Return (x, y) of the center of cell containing provided text 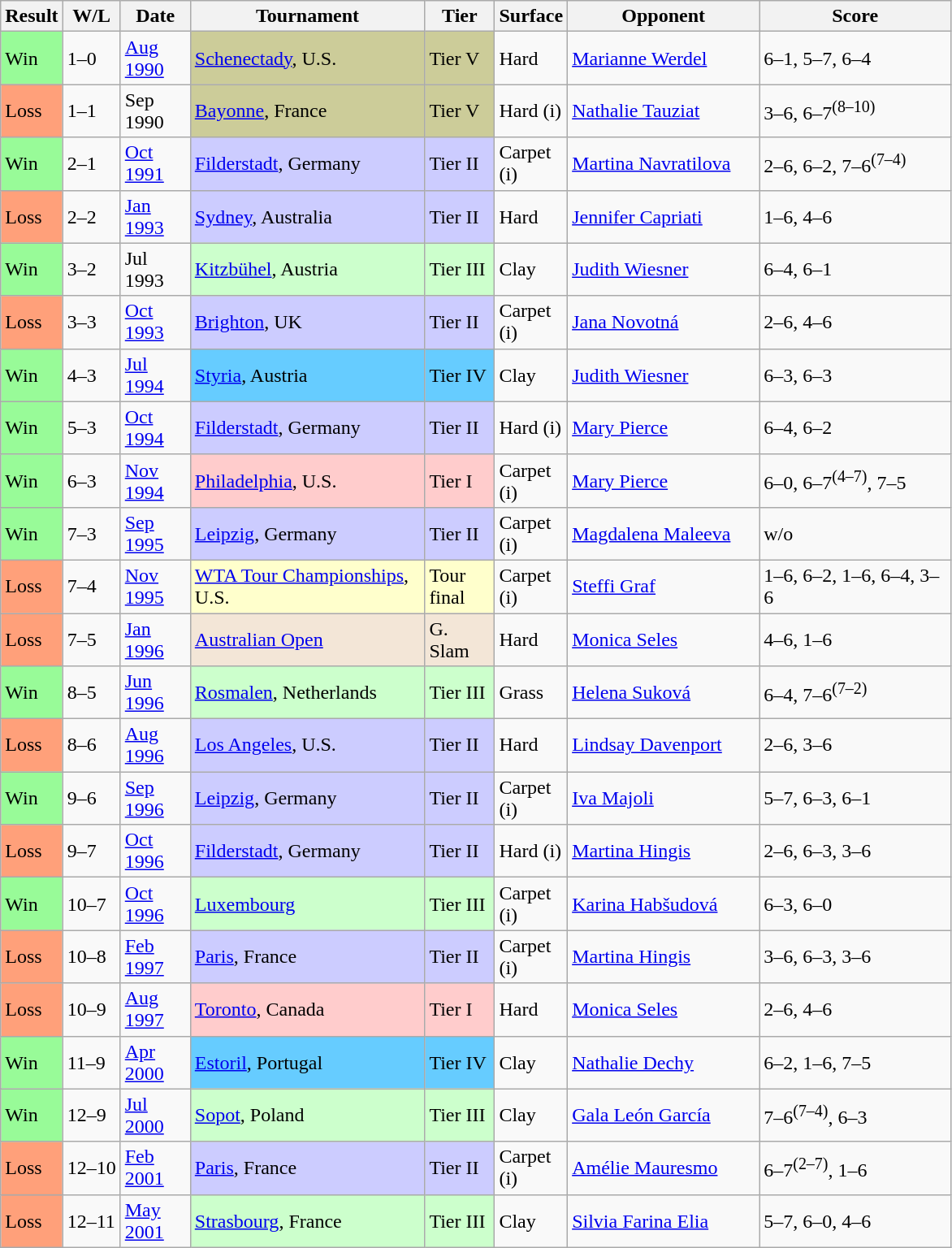
Date (155, 16)
Nathalie Tauziat (664, 110)
11–9 (91, 1063)
Kitzbühel, Austria (307, 270)
May 2001 (155, 1220)
Surface (531, 16)
Tournament (307, 16)
2–2 (91, 216)
7–6(7–4), 6–3 (855, 1115)
w/o (855, 533)
4–6, 1–6 (855, 639)
7–5 (91, 639)
Jennifer Capriati (664, 216)
Brighton, UK (307, 322)
12–9 (91, 1115)
Jul 1993 (155, 270)
Jana Novotná (664, 322)
Result (32, 16)
Tier (460, 16)
5–7, 6–3, 6–1 (855, 798)
6–2, 1–6, 7–5 (855, 1063)
6–3, 6–0 (855, 903)
Sep 1995 (155, 533)
Steffi Graf (664, 587)
Strasbourg, France (307, 1220)
Jul 2000 (155, 1115)
Sep 1990 (155, 110)
5–3 (91, 427)
2–6, 6–2, 7–6(7–4) (855, 164)
3–6, 6–3, 3–6 (855, 957)
Bayonne, France (307, 110)
1–1 (91, 110)
Oct 1993 (155, 322)
5–7, 6–0, 4–6 (855, 1220)
Sep 1996 (155, 798)
8–6 (91, 746)
Sydney, Australia (307, 216)
Feb 1997 (155, 957)
1–6, 4–6 (855, 216)
Opponent (664, 16)
Schenectady, U.S. (307, 58)
12–11 (91, 1220)
Marianne Werdel (664, 58)
2–1 (91, 164)
Styria, Austria (307, 375)
1–0 (91, 58)
Jul 1994 (155, 375)
Australian Open (307, 639)
Silvia Farina Elia (664, 1220)
Karina Habšudová (664, 903)
Jan 1996 (155, 639)
Iva Majoli (664, 798)
W/L (91, 16)
Nov 1995 (155, 587)
Score (855, 16)
WTA Tour Championships, U.S. (307, 587)
Aug 1996 (155, 746)
Rosmalen, Netherlands (307, 692)
Apr 2000 (155, 1063)
4–3 (91, 375)
3–6, 6–7(8–10) (855, 110)
Nov 1994 (155, 481)
9–7 (91, 851)
2–6, 3–6 (855, 746)
Magdalena Maleeva (664, 533)
6–3 (91, 481)
Oct 1994 (155, 427)
Jun 1996 (155, 692)
Estoril, Portugal (307, 1063)
Helena Suková (664, 692)
6–4, 7–6(7–2) (855, 692)
6–4, 6–1 (855, 270)
Philadelphia, U.S. (307, 481)
Toronto, Canada (307, 1009)
Amélie Mauresmo (664, 1168)
3–2 (91, 270)
6–3, 6–3 (855, 375)
Sopot, Poland (307, 1115)
6–4, 6–2 (855, 427)
Aug 1990 (155, 58)
Luxembourg (307, 903)
Aug 1997 (155, 1009)
Lindsay Davenport (664, 746)
3–3 (91, 322)
6–0, 6–7(4–7), 7–5 (855, 481)
Feb 2001 (155, 1168)
10–7 (91, 903)
Oct 1991 (155, 164)
8–5 (91, 692)
10–8 (91, 957)
1–6, 6–2, 1–6, 6–4, 3–6 (855, 587)
2–6, 6–3, 3–6 (855, 851)
G. Slam (460, 639)
6–7(2–7), 1–6 (855, 1168)
Grass (531, 692)
Gala León García (664, 1115)
10–9 (91, 1009)
7–4 (91, 587)
9–6 (91, 798)
Nathalie Dechy (664, 1063)
Los Angeles, U.S. (307, 746)
12–10 (91, 1168)
Jan 1993 (155, 216)
Tour final (460, 587)
Martina Navratilova (664, 164)
6–1, 5–7, 6–4 (855, 58)
7–3 (91, 533)
